Find where the given text appears and provide that cell's center as (X, Y) coordinate. 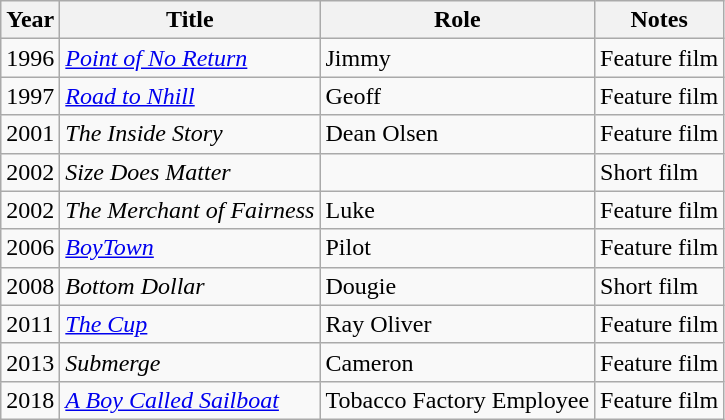
Cameron (458, 362)
Geoff (458, 96)
2001 (30, 134)
Bottom Dollar (190, 286)
Year (30, 20)
Pilot (458, 248)
Point of No Return (190, 58)
2018 (30, 400)
Dougie (458, 286)
The Inside Story (190, 134)
Size Does Matter (190, 172)
Notes (660, 20)
Dean Olsen (458, 134)
1996 (30, 58)
Ray Oliver (458, 324)
Role (458, 20)
2006 (30, 248)
Jimmy (458, 58)
Title (190, 20)
Tobacco Factory Employee (458, 400)
2008 (30, 286)
Luke (458, 210)
Submerge (190, 362)
BoyTown (190, 248)
2011 (30, 324)
2013 (30, 362)
The Cup (190, 324)
A Boy Called Sailboat (190, 400)
Road to Nhill (190, 96)
The Merchant of Fairness (190, 210)
1997 (30, 96)
